Search for the cell housing the specified text and yield its [X, Y] center coordinate. 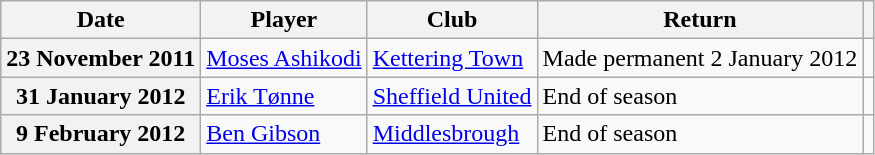
Made permanent 2 January 2012 [700, 58]
Moses Ashikodi [284, 58]
Club [452, 20]
31 January 2012 [101, 96]
Player [284, 20]
Ben Gibson [284, 134]
9 February 2012 [101, 134]
Sheffield United [452, 96]
Kettering Town [452, 58]
Return [700, 20]
Date [101, 20]
Middlesbrough [452, 134]
23 November 2011 [101, 58]
Erik Tønne [284, 96]
